Detect which cell encompasses the target text, then output its [X, Y] center coordinate. 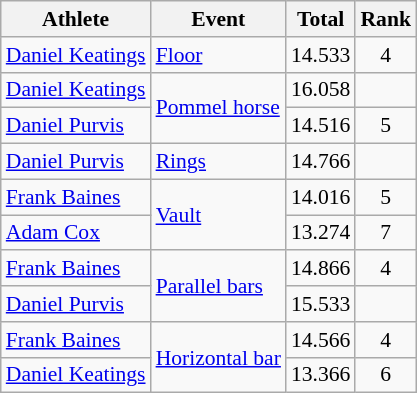
Pommel horse [218, 108]
Rank [386, 19]
6 [386, 375]
14.533 [320, 55]
15.533 [320, 304]
14.516 [320, 126]
14.566 [320, 340]
13.274 [320, 233]
Horizontal bar [218, 358]
Rings [218, 162]
7 [386, 233]
Vault [218, 214]
Floor [218, 55]
14.866 [320, 269]
Parallel bars [218, 286]
Total [320, 19]
16.058 [320, 90]
Event [218, 19]
14.766 [320, 162]
13.366 [320, 375]
Athlete [76, 19]
14.016 [320, 197]
Adam Cox [76, 233]
